Provide the [x, y] coordinate of the cell's center where the given text is located.  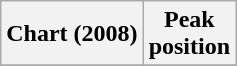
Chart (2008) [72, 34]
Peak position [189, 34]
